Identify which cell holds the provided text, then report its [X, Y] central coordinate. 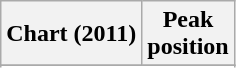
Peakposition [188, 34]
Chart (2011) [72, 34]
